From the cell containing the given text, extract its center point as (x, y) coordinate. 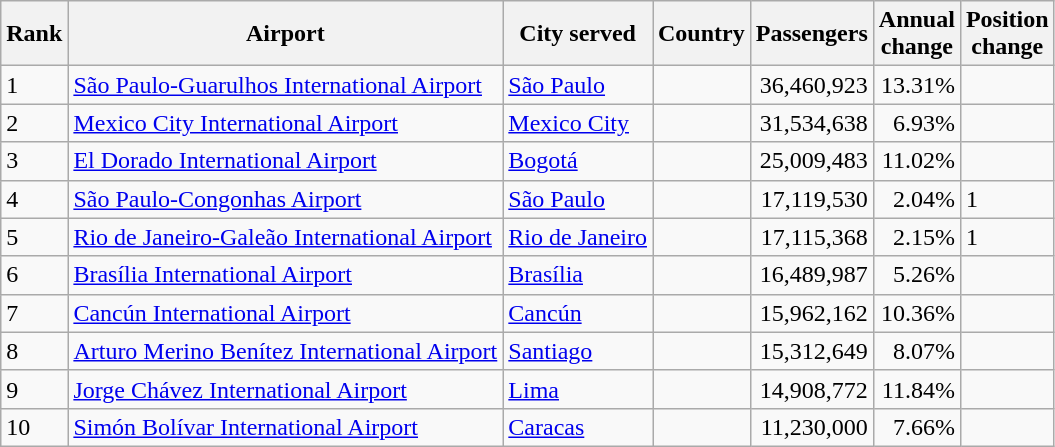
Brasília International Airport (286, 275)
36,460,923 (812, 85)
10.36% (916, 313)
9 (34, 389)
15,962,162 (812, 313)
3 (34, 161)
Jorge Chávez International Airport (286, 389)
11.02% (916, 161)
Country (701, 34)
São Paulo-Guarulhos International Airport (286, 85)
Caracas (578, 427)
8 (34, 351)
Positionchange (1007, 34)
Passengers (812, 34)
16,489,987 (812, 275)
13.31% (916, 85)
Bogotá (578, 161)
Lima (578, 389)
El Dorado International Airport (286, 161)
11,230,000 (812, 427)
City served (578, 34)
Annualchange (916, 34)
Mexico City (578, 123)
Mexico City International Airport (286, 123)
2 (34, 123)
11.84% (916, 389)
São Paulo-Congonhas Airport (286, 199)
Rank (34, 34)
5.26% (916, 275)
17,119,530 (812, 199)
Brasília (578, 275)
31,534,638 (812, 123)
10 (34, 427)
Arturo Merino Benítez International Airport (286, 351)
Rio de Janeiro-Galeão International Airport (286, 237)
5 (34, 237)
Santiago (578, 351)
7.66% (916, 427)
4 (34, 199)
Cancún International Airport (286, 313)
6 (34, 275)
2.04% (916, 199)
Simón Bolívar International Airport (286, 427)
17,115,368 (812, 237)
2.15% (916, 237)
Rio de Janeiro (578, 237)
Airport (286, 34)
15,312,649 (812, 351)
14,908,772 (812, 389)
8.07% (916, 351)
6.93% (916, 123)
7 (34, 313)
25,009,483 (812, 161)
Cancún (578, 313)
